Output the [x, y] coordinate of the center of the cell containing the given text.  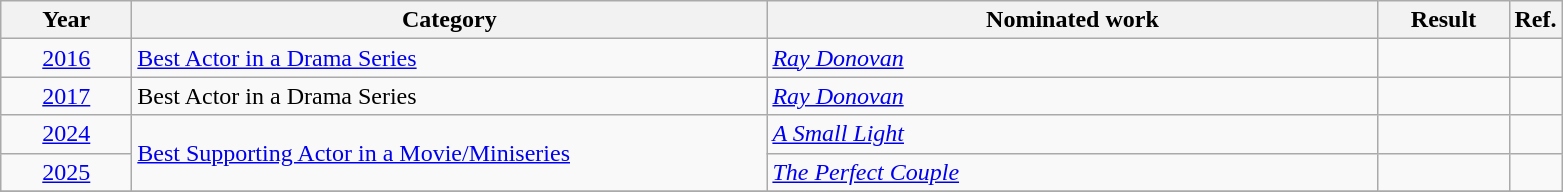
The Perfect Couple [1072, 172]
Result [1444, 20]
Ref. [1536, 20]
Nominated work [1072, 20]
Best Supporting Actor in a Movie/Miniseries [450, 153]
A Small Light [1072, 134]
2025 [66, 172]
2016 [66, 58]
Year [66, 20]
2024 [66, 134]
2017 [66, 96]
Category [450, 20]
